For the text-containing cell, return its midpoint in (x, y) coordinate format. 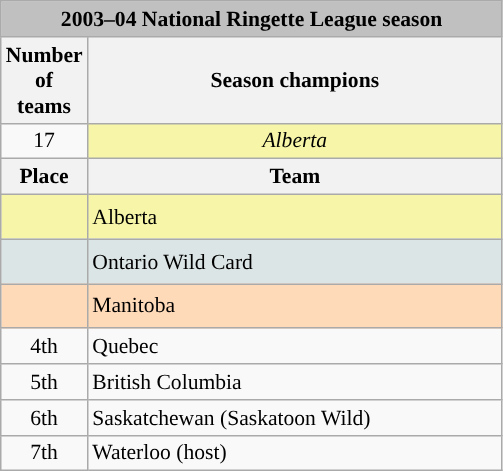
7th (44, 453)
Ontario Wild Card (294, 262)
17 (44, 141)
Quebec (294, 347)
2003–04 National Ringette League season (252, 19)
Season champions (294, 80)
British Columbia (294, 382)
Manitoba (294, 306)
6th (44, 418)
Place (44, 177)
Waterloo (host) (294, 453)
4th (44, 347)
5th (44, 382)
Number of teams (44, 80)
Saskatchewan (Saskatoon Wild) (294, 418)
Team (294, 177)
